Return the (X, Y) coordinate for the center point of the cell that contains the specified text.  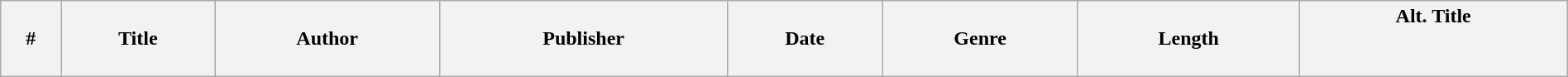
Genre (981, 39)
Author (327, 39)
Title (138, 39)
Length (1188, 39)
Date (806, 39)
Publisher (584, 39)
Alt. Title (1433, 39)
# (31, 39)
